Return (x, y) of the center of cell containing provided text 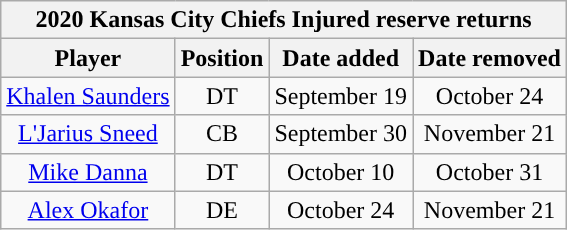
Alex Okafor (88, 210)
2020 Kansas City Chiefs Injured reserve returns (284, 20)
L'Jarius Sneed (88, 134)
DE (222, 210)
Date removed (490, 58)
Mike Danna (88, 172)
September 30 (341, 134)
Khalen Saunders (88, 96)
October 31 (490, 172)
Date added (341, 58)
October 10 (341, 172)
Position (222, 58)
Player (88, 58)
CB (222, 134)
September 19 (341, 96)
